Return the (X, Y) coordinate for the center point of the cell that contains the specified text.  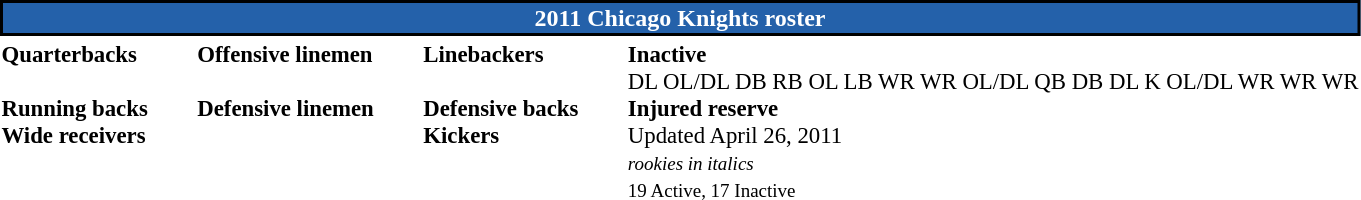
2011 Chicago Knights roster (680, 18)
